Return the [x, y] coordinate for the center point of the cell that contains the specified text.  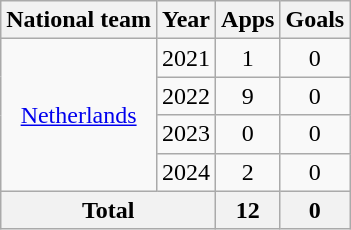
2023 [186, 134]
Apps [248, 20]
9 [248, 96]
1 [248, 58]
National team [79, 20]
Netherlands [79, 115]
12 [248, 210]
2024 [186, 172]
2022 [186, 96]
Year [186, 20]
2 [248, 172]
Total [108, 210]
2021 [186, 58]
Goals [315, 20]
